Capture the cell that displays the provided text and extract its (x, y) central coordinate. 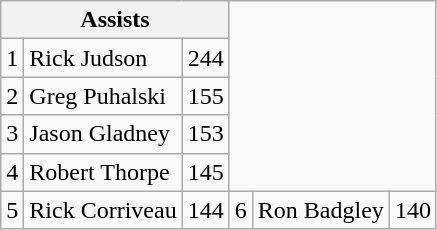
4 (12, 172)
153 (206, 134)
Assists (115, 20)
3 (12, 134)
Ron Badgley (320, 210)
Rick Judson (103, 58)
Jason Gladney (103, 134)
Robert Thorpe (103, 172)
6 (240, 210)
140 (412, 210)
5 (12, 210)
Greg Puhalski (103, 96)
145 (206, 172)
2 (12, 96)
144 (206, 210)
Rick Corriveau (103, 210)
1 (12, 58)
155 (206, 96)
244 (206, 58)
